Capture the cell that displays the provided text and extract its [x, y] central coordinate. 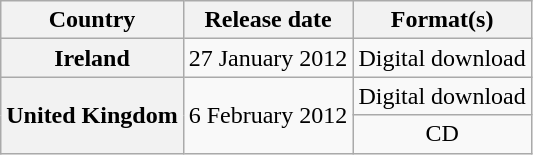
United Kingdom [92, 115]
6 February 2012 [268, 115]
Format(s) [442, 20]
Release date [268, 20]
27 January 2012 [268, 58]
Ireland [92, 58]
CD [442, 134]
Country [92, 20]
